Extract the (x, y) coordinate from the center of the cell holding the provided text.  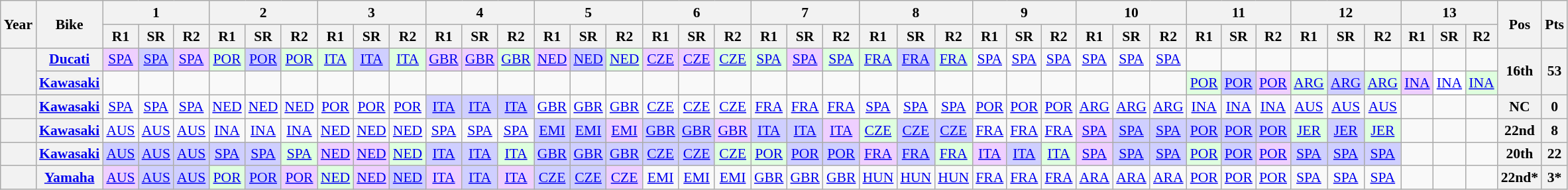
Bike (69, 24)
NC (1520, 107)
10 (1132, 13)
2 (262, 13)
16th (1520, 71)
7 (805, 13)
12 (1345, 13)
22nd (1520, 130)
20th (1520, 154)
53 (1555, 71)
3* (1555, 178)
Yamaha (69, 178)
22 (1555, 154)
Pts (1555, 24)
3 (371, 13)
Year (19, 24)
22nd* (1520, 178)
Pos (1520, 24)
13 (1449, 13)
5 (588, 13)
0 (1555, 107)
9 (1024, 13)
6 (697, 13)
11 (1239, 13)
Ducati (69, 60)
4 (480, 13)
1 (156, 13)
